Return the [x, y] coordinate for the center point of the cell that contains the specified text.  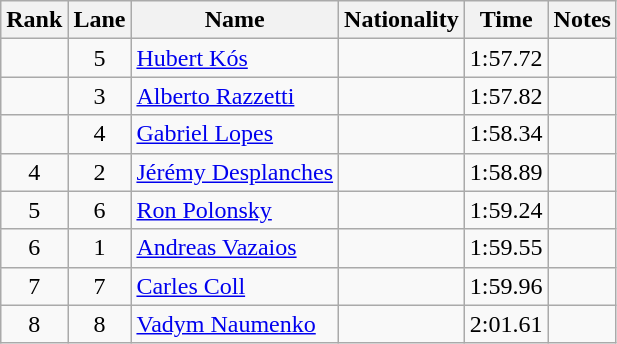
Time [506, 20]
1:59.96 [506, 286]
Alberto Razzetti [235, 96]
Gabriel Lopes [235, 134]
2 [100, 172]
Rank [34, 20]
Andreas Vazaios [235, 248]
Jérémy Desplanches [235, 172]
1 [100, 248]
1:57.72 [506, 58]
Lane [100, 20]
1:58.89 [506, 172]
Nationality [402, 20]
Ron Polonsky [235, 210]
Vadym Naumenko [235, 324]
Notes [582, 20]
1:59.55 [506, 248]
1:59.24 [506, 210]
Name [235, 20]
Carles Coll [235, 286]
1:58.34 [506, 134]
2:01.61 [506, 324]
1:57.82 [506, 96]
3 [100, 96]
Hubert Kós [235, 58]
